Determine the (X, Y) coordinate at the center of the cell enclosing the given text.  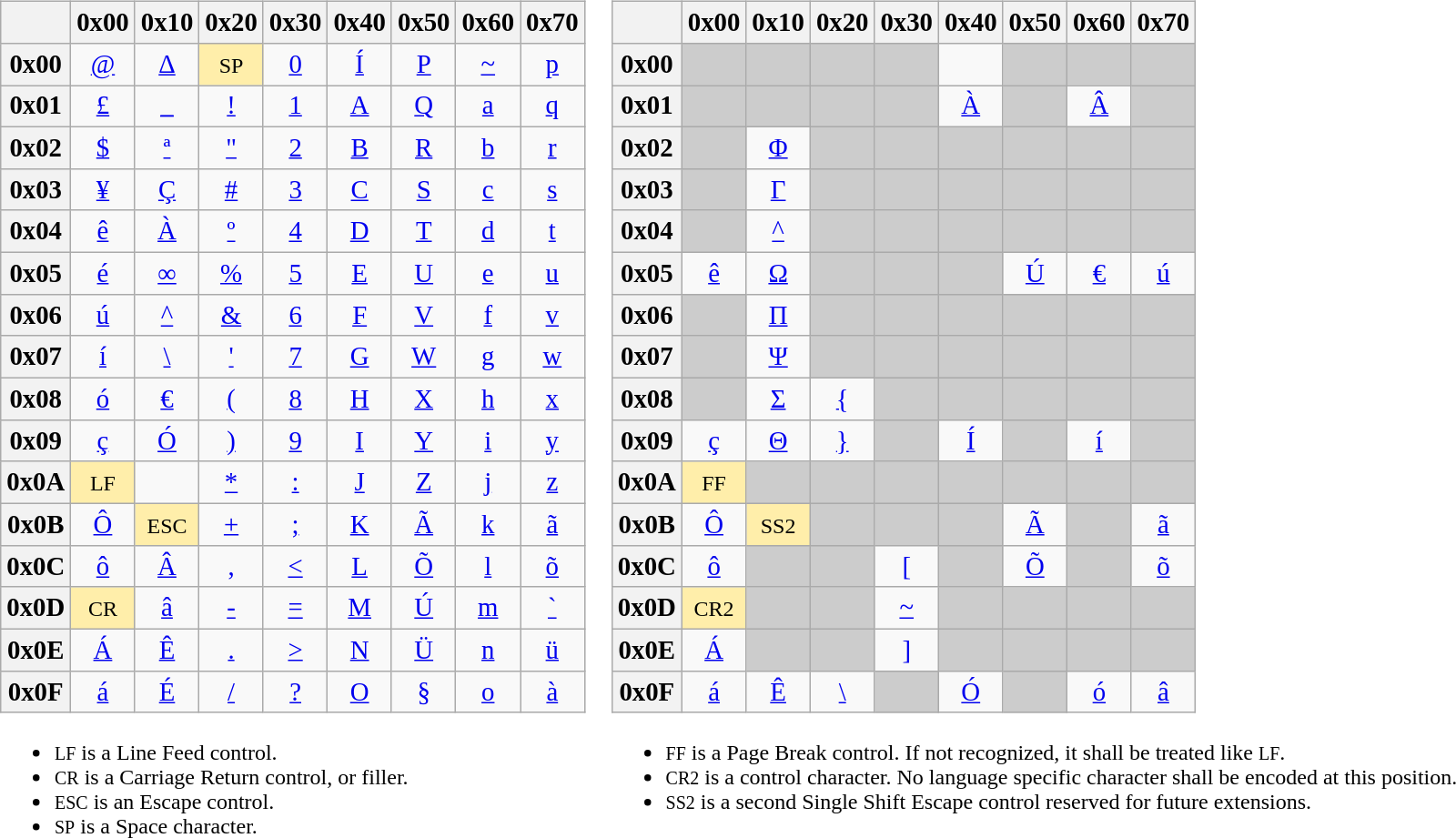
§ (424, 692)
CR2 (713, 608)
: (295, 482)
h (488, 399)
? (295, 692)
b (488, 147)
º (231, 231)
z (553, 482)
@ (104, 65)
/ (231, 692)
Π (779, 315)
0 (295, 65)
K (360, 524)
ª (167, 147)
Δ (167, 65)
' (231, 357)
FF (713, 482)
+ (231, 524)
∞ (167, 273)
> (295, 650)
CR (104, 608)
p (553, 65)
% (231, 273)
G (360, 357)
Y (424, 440)
£ (104, 106)
6 (295, 315)
J (360, 482)
A (360, 106)
D (360, 231)
M (360, 608)
t (553, 231)
W (424, 357)
Ψ (779, 357)
P (424, 65)
) (231, 440)
7 (295, 357)
Θ (779, 440)
( (231, 399)
i (488, 440)
ESC (167, 524)
q (553, 106)
5 (295, 273)
X (424, 399)
c (488, 189)
a (488, 106)
U (424, 273)
I (360, 440)
2 (295, 147)
y (553, 440)
Γ (779, 189)
Ω (779, 273)
$ (104, 147)
ü (553, 650)
SS2 (779, 524)
< (295, 566)
S (424, 189)
l (488, 566)
} (843, 440)
{ (843, 399)
; (295, 524)
E (360, 273)
Φ (779, 147)
¥ (104, 189)
V (424, 315)
# (231, 189)
É (167, 692)
Q (424, 106)
, (231, 566)
F (360, 315)
s (553, 189)
1 (295, 106)
8 (295, 399)
é (104, 273)
` (553, 608)
u (553, 273)
m (488, 608)
n (488, 650)
g (488, 357)
* (231, 482)
. (231, 650)
B (360, 147)
L (360, 566)
e (488, 273)
3 (295, 189)
d (488, 231)
Σ (779, 399)
_ (167, 106)
Ç (167, 189)
R (424, 147)
N (360, 650)
! (231, 106)
w (553, 357)
H (360, 399)
Ü (424, 650)
f (488, 315)
] (906, 650)
v (553, 315)
& (231, 315)
4 (295, 231)
à (553, 692)
Z (424, 482)
j (488, 482)
" (231, 147)
[ (906, 566)
LF (104, 482)
o (488, 692)
= (295, 608)
9 (295, 440)
- (231, 608)
SP (231, 65)
r (553, 147)
O (360, 692)
x (553, 399)
k (488, 524)
C (360, 189)
T (424, 231)
